Scan for the cell matching the given text and deliver its [x, y] coordinate at center. 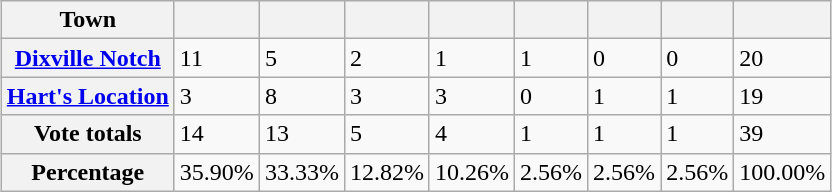
14 [216, 134]
20 [782, 58]
2 [386, 58]
Vote totals [88, 134]
Hart's Location [88, 96]
Town [88, 20]
Dixville Notch [88, 58]
8 [302, 96]
33.33% [302, 172]
4 [472, 134]
100.00% [782, 172]
35.90% [216, 172]
10.26% [472, 172]
19 [782, 96]
Percentage [88, 172]
12.82% [386, 172]
39 [782, 134]
13 [302, 134]
11 [216, 58]
